Capture the cell that displays the provided text and extract its [X, Y] central coordinate. 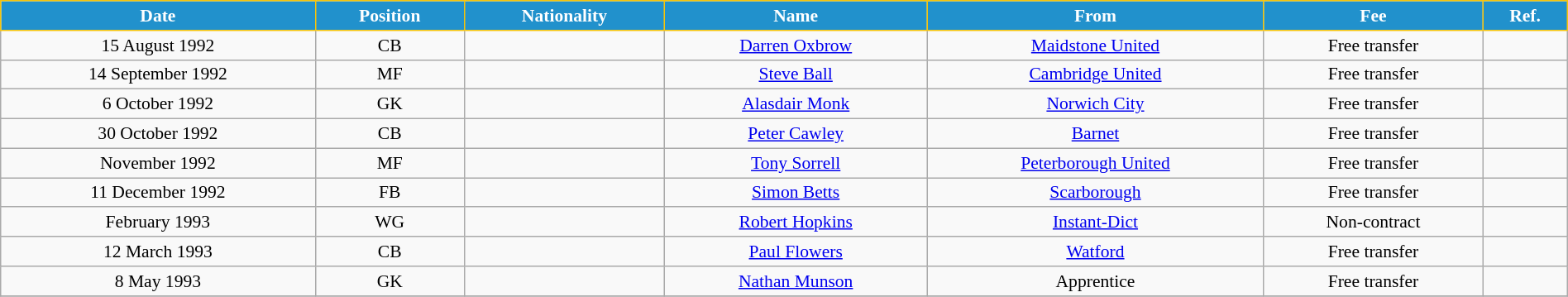
Non-contract [1373, 223]
Fee [1373, 16]
Simon Betts [796, 193]
Maidstone United [1095, 46]
Nationality [564, 16]
FB [390, 193]
November 1992 [158, 163]
Barnet [1095, 134]
From [1095, 16]
14 September 1992 [158, 74]
Instant-Dict [1095, 223]
6 October 1992 [158, 104]
11 December 1992 [158, 193]
Position [390, 16]
8 May 1993 [158, 281]
WG [390, 223]
Norwich City [1095, 104]
Peter Cawley [796, 134]
Darren Oxbrow [796, 46]
Cambridge United [1095, 74]
Steve Ball [796, 74]
Peterborough United [1095, 163]
Apprentice [1095, 281]
Name [796, 16]
Nathan Munson [796, 281]
Robert Hopkins [796, 223]
Watford [1095, 251]
Alasdair Monk [796, 104]
30 October 1992 [158, 134]
12 March 1993 [158, 251]
Paul Flowers [796, 251]
15 August 1992 [158, 46]
Scarborough [1095, 193]
Date [158, 16]
Ref. [1525, 16]
Tony Sorrell [796, 163]
February 1993 [158, 223]
